Return (X, Y) of the center of cell containing provided text 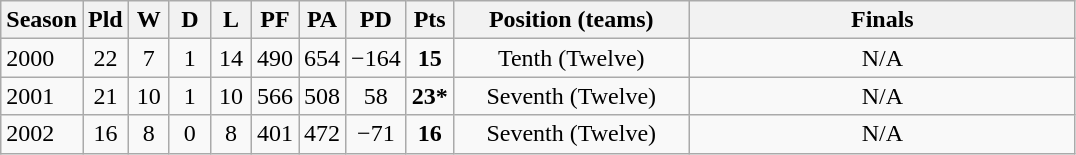
Pts (430, 20)
D (190, 20)
58 (376, 96)
2000 (42, 58)
23* (430, 96)
472 (322, 134)
654 (322, 58)
PF (274, 20)
W (148, 20)
508 (322, 96)
Tenth (Twelve) (571, 58)
−71 (376, 134)
Finals (882, 20)
14 (230, 58)
566 (274, 96)
401 (274, 134)
7 (148, 58)
Position (teams) (571, 20)
Pld (105, 20)
2001 (42, 96)
PA (322, 20)
2002 (42, 134)
PD (376, 20)
22 (105, 58)
490 (274, 58)
Season (42, 20)
21 (105, 96)
−164 (376, 58)
0 (190, 134)
L (230, 20)
15 (430, 58)
